Capture the cell that displays the provided text and extract its (X, Y) central coordinate. 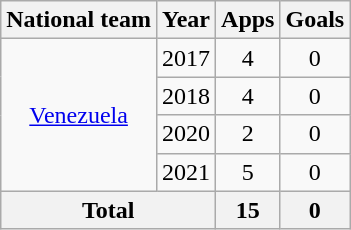
Apps (248, 20)
Year (186, 20)
2 (248, 134)
Goals (315, 20)
National team (79, 20)
2017 (186, 58)
2021 (186, 172)
2020 (186, 134)
15 (248, 210)
5 (248, 172)
Venezuela (79, 115)
2018 (186, 96)
Total (108, 210)
